Locate the cell with the specified text and output its [X, Y] center coordinate. 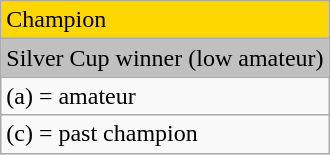
Silver Cup winner (low amateur) [165, 58]
(c) = past champion [165, 134]
Champion [165, 20]
(a) = amateur [165, 96]
